Find where the given text appears and provide that cell's center as [x, y] coordinate. 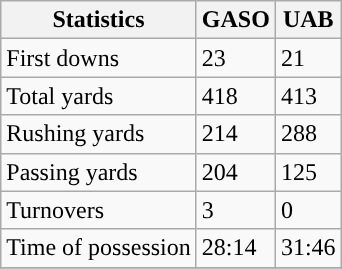
3 [236, 210]
125 [308, 172]
Turnovers [99, 210]
Total yards [99, 96]
21 [308, 58]
Rushing yards [99, 134]
UAB [308, 20]
Passing yards [99, 172]
418 [236, 96]
First downs [99, 58]
Statistics [99, 20]
413 [308, 96]
31:46 [308, 248]
288 [308, 134]
0 [308, 210]
214 [236, 134]
204 [236, 172]
Time of possession [99, 248]
28:14 [236, 248]
23 [236, 58]
GASO [236, 20]
